Detect which cell encompasses the target text, then output its (x, y) center coordinate. 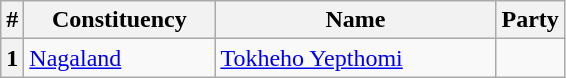
Tokheho Yepthomi (356, 58)
Constituency (120, 20)
Nagaland (120, 58)
Name (356, 20)
Party (530, 20)
1 (12, 58)
# (12, 20)
